Identify which cell holds the provided text, then report its [x, y] central coordinate. 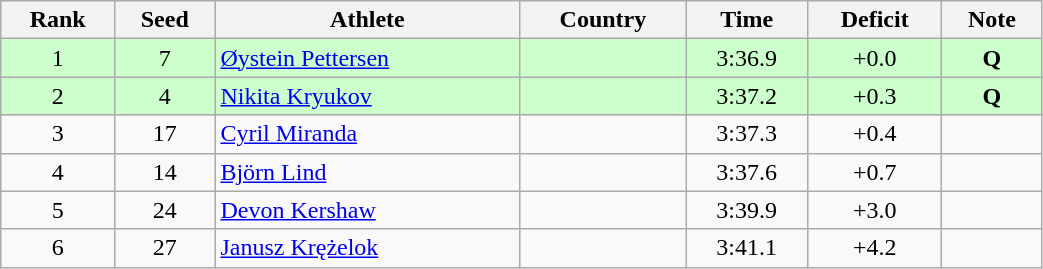
Björn Lind [368, 172]
Øystein Pettersen [368, 58]
5 [58, 210]
7 [165, 58]
3 [58, 134]
14 [165, 172]
+0.7 [875, 172]
3:39.9 [747, 210]
Time [747, 20]
17 [165, 134]
+0.0 [875, 58]
Deficit [875, 20]
3:36.9 [747, 58]
3:37.2 [747, 96]
+0.4 [875, 134]
Janusz Krężelok [368, 248]
Nikita Kryukov [368, 96]
2 [58, 96]
+3.0 [875, 210]
3:37.6 [747, 172]
Devon Kershaw [368, 210]
Seed [165, 20]
Cyril Miranda [368, 134]
+4.2 [875, 248]
6 [58, 248]
24 [165, 210]
Country [603, 20]
3:41.1 [747, 248]
Note [992, 20]
+0.3 [875, 96]
3:37.3 [747, 134]
Rank [58, 20]
1 [58, 58]
27 [165, 248]
Athlete [368, 20]
